Provide the [x, y] coordinate of the cell's center where the given text is located.  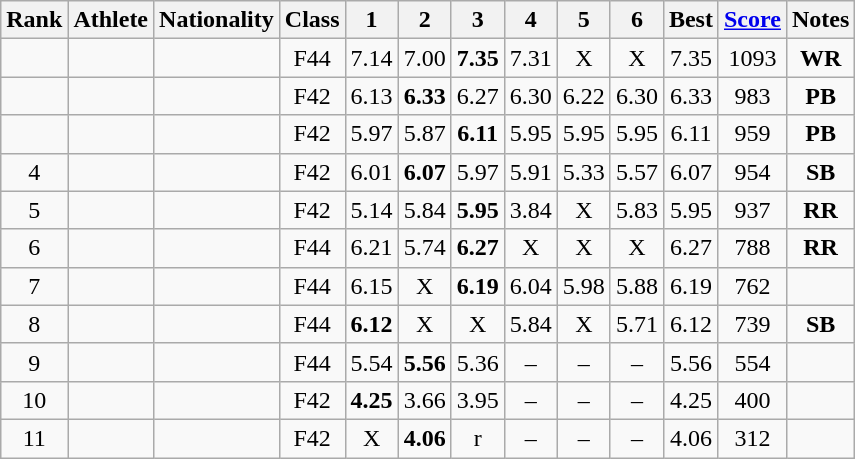
Best [690, 20]
5.88 [636, 286]
312 [752, 438]
3.66 [424, 400]
788 [752, 248]
1 [372, 20]
5.54 [372, 362]
6.13 [372, 96]
Rank [34, 20]
r [478, 438]
6.04 [530, 286]
Score [752, 20]
6.01 [372, 172]
3.84 [530, 210]
739 [752, 324]
937 [752, 210]
3.95 [478, 400]
762 [752, 286]
7 [34, 286]
5.57 [636, 172]
3 [478, 20]
983 [752, 96]
5.91 [530, 172]
5.83 [636, 210]
WR [820, 58]
10 [34, 400]
7.31 [530, 58]
7.00 [424, 58]
5.33 [584, 172]
5.98 [584, 286]
400 [752, 400]
6.22 [584, 96]
6.15 [372, 286]
6.21 [372, 248]
Notes [820, 20]
5.36 [478, 362]
7.14 [372, 58]
5.74 [424, 248]
8 [34, 324]
9 [34, 362]
11 [34, 438]
2 [424, 20]
5.14 [372, 210]
959 [752, 134]
Athlete [111, 20]
554 [752, 362]
954 [752, 172]
1093 [752, 58]
5.87 [424, 134]
Class [312, 20]
5.71 [636, 324]
Nationality [217, 20]
